From the cell containing the given text, extract its center point as [x, y] coordinate. 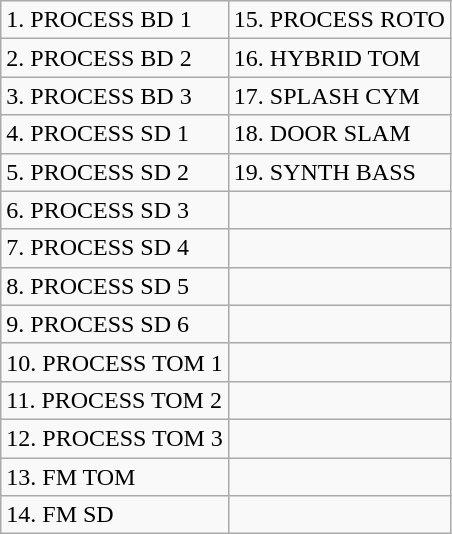
3. PROCESS BD 3 [115, 96]
4. PROCESS SD 1 [115, 134]
2. PROCESS BD 2 [115, 58]
5. PROCESS SD 2 [115, 172]
15. PROCESS ROTO [339, 20]
6. PROCESS SD 3 [115, 210]
8. PROCESS SD 5 [115, 286]
11. PROCESS TOM 2 [115, 400]
17. SPLASH CYM [339, 96]
12. PROCESS TOM 3 [115, 438]
16. HYBRID TOM [339, 58]
7. PROCESS SD 4 [115, 248]
19. SYNTH BASS [339, 172]
18. DOOR SLAM [339, 134]
1. PROCESS BD 1 [115, 20]
14. FM SD [115, 515]
10. PROCESS TOM 1 [115, 362]
9. PROCESS SD 6 [115, 324]
13. FM TOM [115, 477]
